Find where the given text appears and provide that cell's center as [x, y] coordinate. 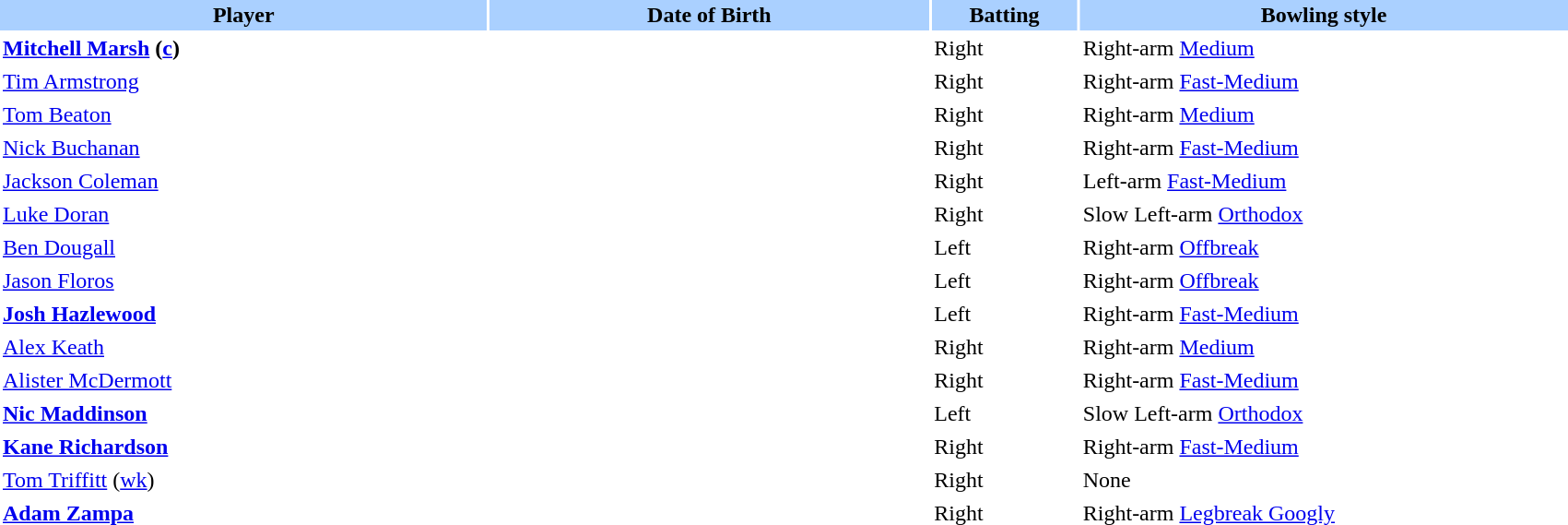
Mitchell Marsh (c) [243, 48]
Kane Richardson [243, 447]
Ben Dougall [243, 247]
Tim Armstrong [243, 81]
Tom Triffitt (wk) [243, 480]
Alister McDermott [243, 380]
Left-arm Fast-Medium [1324, 181]
Nic Maddinson [243, 413]
Bowling style [1324, 15]
Alex Keath [243, 347]
Nick Buchanan [243, 148]
Batting [1005, 15]
Josh Hazlewood [243, 314]
Luke Doran [243, 214]
Tom Beaton [243, 114]
Date of Birth [710, 15]
Player [243, 15]
None [1324, 480]
Jackson Coleman [243, 181]
Jason Floros [243, 280]
